Capture the cell that displays the provided text and extract its (x, y) central coordinate. 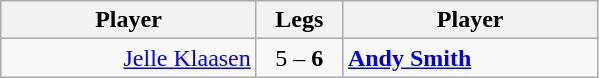
5 – 6 (299, 58)
Andy Smith (470, 58)
Jelle Klaasen (129, 58)
Legs (299, 20)
